Capture the cell that displays the provided text and extract its (x, y) central coordinate. 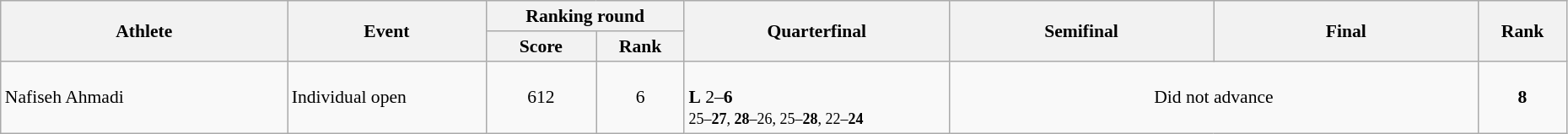
Athlete (144, 30)
612 (542, 98)
Semifinal (1081, 30)
6 (641, 98)
Final (1346, 30)
Nafiseh Ahmadi (144, 98)
Score (542, 46)
Ranking round (585, 16)
L 2–625–27, 28–26, 25–28, 22–24 (816, 98)
Quarterfinal (816, 30)
8 (1523, 98)
Did not advance (1214, 98)
Individual open (386, 98)
Event (386, 30)
